Scan for the cell matching the given text and deliver its (X, Y) coordinate at center. 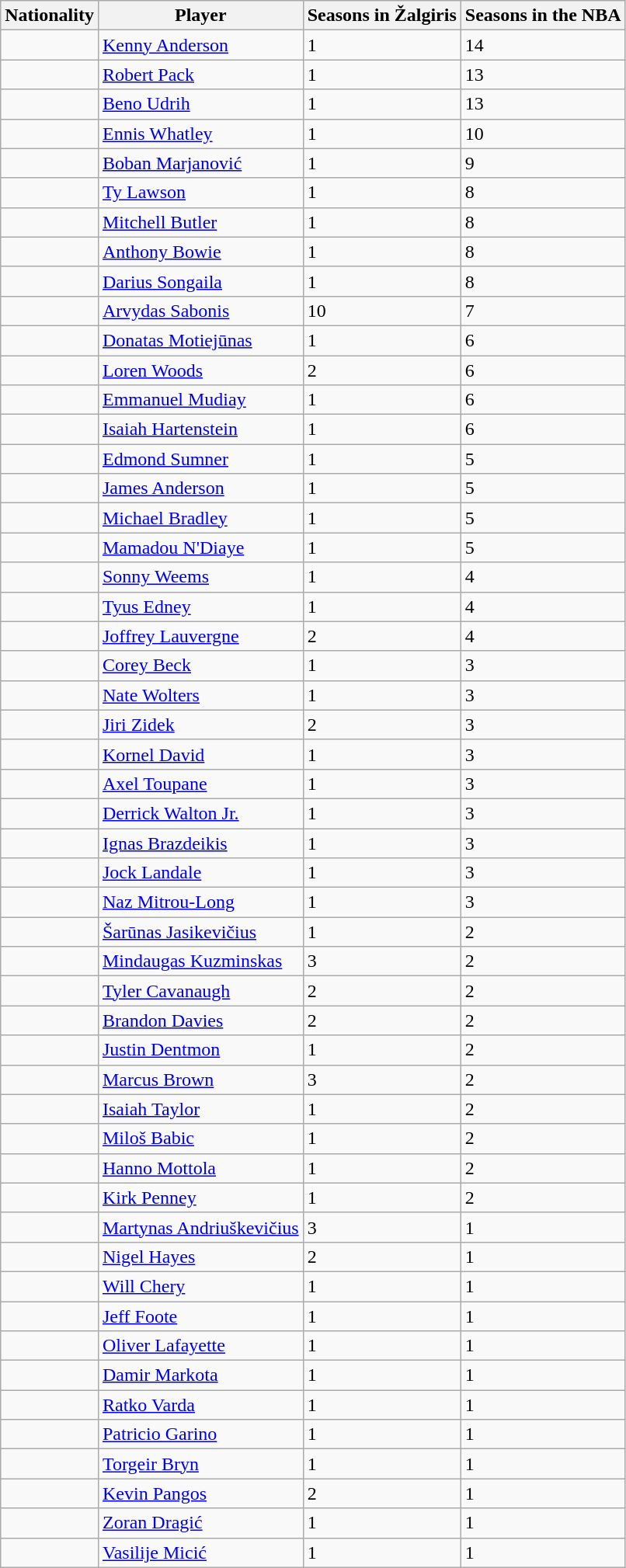
Darius Songaila (200, 281)
Kornel David (200, 754)
Nationality (50, 16)
Will Chery (200, 1286)
Patricio Garino (200, 1434)
Kirk Penney (200, 1198)
Brandon Davies (200, 1020)
Ignas Brazdeikis (200, 843)
Edmond Sumner (200, 459)
Isaiah Hartenstein (200, 429)
Robert Pack (200, 75)
Damir Markota (200, 1375)
Ennis Whatley (200, 134)
Corey Beck (200, 666)
Torgeir Bryn (200, 1464)
Anthony Bowie (200, 252)
Nate Wolters (200, 695)
Beno Udrih (200, 104)
Jeff Foote (200, 1316)
Seasons in the NBA (543, 16)
Loren Woods (200, 370)
Emmanuel Mudiay (200, 400)
Martynas Andriuškevičius (200, 1227)
Miloš Babic (200, 1139)
Oliver Lafayette (200, 1346)
Kenny Anderson (200, 45)
Marcus Brown (200, 1080)
Arvydas Sabonis (200, 311)
Donatas Motiejūnas (200, 340)
7 (543, 311)
Boban Marjanović (200, 163)
Vasilije Micić (200, 1552)
Mindaugas Kuzminskas (200, 961)
Player (200, 16)
Jock Landale (200, 873)
9 (543, 163)
Hanno Mottola (200, 1168)
Justin Dentmon (200, 1050)
Zoran Dragić (200, 1523)
Ty Lawson (200, 193)
Tyler Cavanaugh (200, 991)
Šarūnas Jasikevičius (200, 932)
14 (543, 45)
Isaiah Taylor (200, 1109)
Nigel Hayes (200, 1257)
Derrick Walton Jr. (200, 813)
Naz Mitrou-Long (200, 902)
Kevin Pangos (200, 1493)
Ratko Varda (200, 1405)
Sonny Weems (200, 577)
Mamadou N'Diaye (200, 548)
Jiri Zidek (200, 725)
Mitchell Butler (200, 222)
Joffrey Lauvergne (200, 636)
Michael Bradley (200, 518)
James Anderson (200, 488)
Tyus Edney (200, 607)
Axel Toupane (200, 784)
Seasons in Žalgiris (382, 16)
